Return the [X, Y] coordinate for the center point of the cell that contains the specified text.  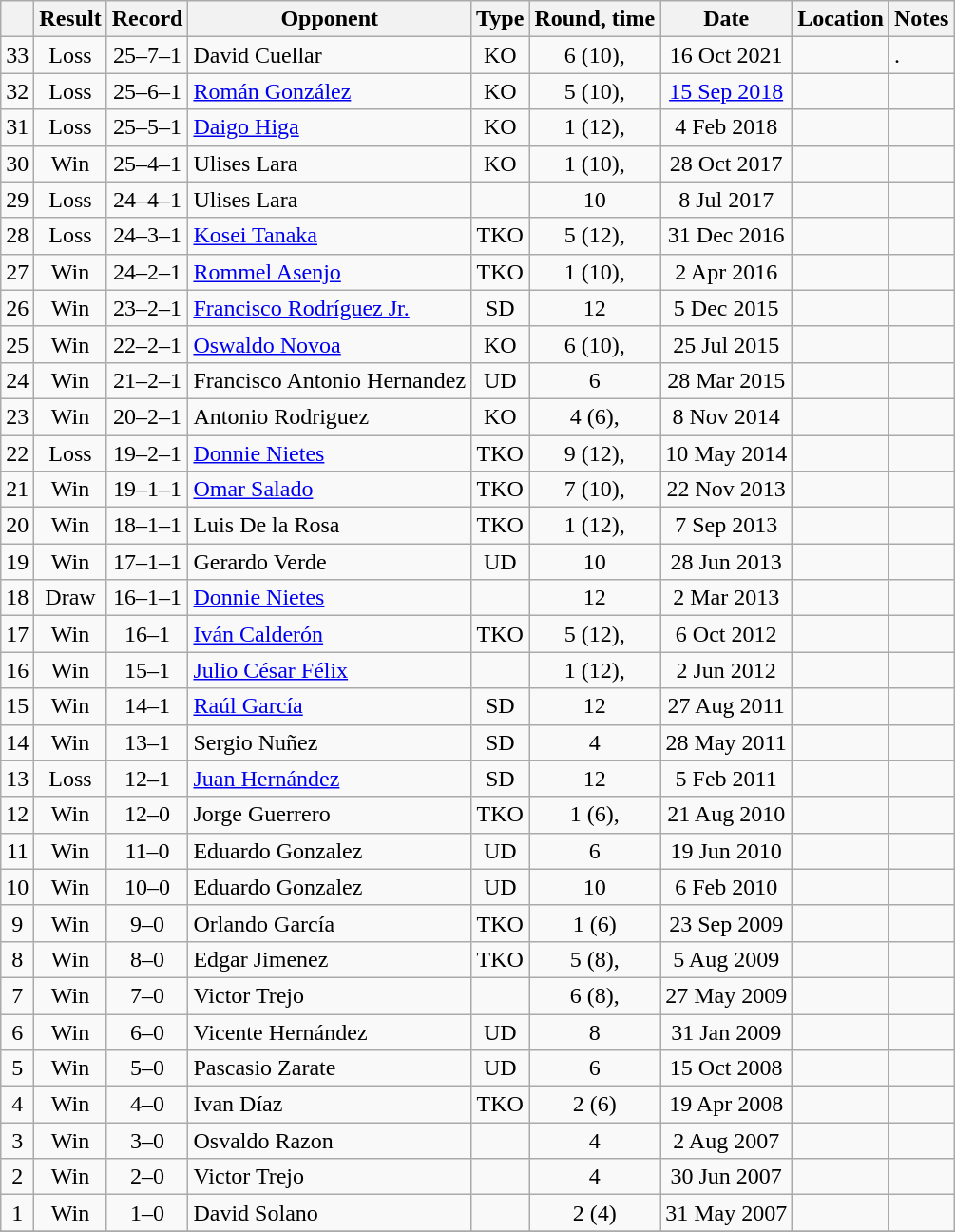
9 [17, 923]
14–1 [147, 706]
Oswaldo Novoa [330, 344]
4–0 [147, 1105]
9–0 [147, 923]
2 [17, 1177]
28 May 2011 [726, 742]
10–0 [147, 887]
13–1 [147, 742]
5 Feb 2011 [726, 779]
15–1 [147, 670]
10 May 2014 [726, 453]
31 Jan 2009 [726, 1031]
32 [17, 91]
3–0 [147, 1141]
1 (6), [595, 815]
13 [17, 779]
31 May 2007 [726, 1213]
27 [17, 272]
28 Oct 2017 [726, 164]
11 [17, 851]
7–0 [147, 995]
22 [17, 453]
Ivan Díaz [330, 1105]
16 [17, 670]
Round, time [595, 19]
5 (10), [595, 91]
26 [17, 308]
19–1–1 [147, 490]
6–0 [147, 1031]
17 [17, 634]
1 [17, 1213]
21 [17, 490]
7 (10), [595, 490]
Román González [330, 91]
22–2–1 [147, 344]
21 Aug 2010 [726, 815]
23 [17, 416]
6 (8), [595, 995]
Sergio Nuñez [330, 742]
Rommel Asenjo [330, 272]
2 (4) [595, 1213]
19 Jun 2010 [726, 851]
Luis De la Rosa [330, 526]
22 Nov 2013 [726, 490]
17–1–1 [147, 562]
4 (6), [595, 416]
Gerardo Verde [330, 562]
25–7–1 [147, 55]
Orlando García [330, 923]
16–1 [147, 634]
Type [500, 19]
5 Aug 2009 [726, 959]
30 [17, 164]
20–2–1 [147, 416]
15 Oct 2008 [726, 1068]
16–1–1 [147, 598]
7 [17, 995]
Location [841, 19]
31 Dec 2016 [726, 236]
21–2–1 [147, 380]
15 [17, 706]
23 Sep 2009 [726, 923]
11–0 [147, 851]
2 (6) [595, 1105]
19 Apr 2008 [726, 1105]
Daigo Higa [330, 127]
Notes [921, 19]
4 Feb 2018 [726, 127]
Francisco Rodríguez Jr. [330, 308]
12–0 [147, 815]
2 Mar 2013 [726, 598]
Iván Calderón [330, 634]
28 Jun 2013 [726, 562]
. [921, 55]
Jorge Guerrero [330, 815]
Pascasio Zarate [330, 1068]
33 [17, 55]
David Cuellar [330, 55]
29 [17, 200]
Julio César Félix [330, 670]
27 Aug 2011 [726, 706]
Osvaldo Razon [330, 1141]
16 Oct 2021 [726, 55]
Kosei Tanaka [330, 236]
24–2–1 [147, 272]
25–6–1 [147, 91]
18–1–1 [147, 526]
18 [17, 598]
Raúl García [330, 706]
Opponent [330, 19]
1–0 [147, 1213]
20 [17, 526]
Draw [70, 598]
2–0 [147, 1177]
7 Sep 2013 [726, 526]
27 May 2009 [726, 995]
24 [17, 380]
1 (6) [595, 923]
25 [17, 344]
5 [17, 1068]
Francisco Antonio Hernandez [330, 380]
Result [70, 19]
23–2–1 [147, 308]
Record [147, 19]
19–2–1 [147, 453]
25–5–1 [147, 127]
2 Jun 2012 [726, 670]
9 (12), [595, 453]
Omar Salado [330, 490]
6 Oct 2012 [726, 634]
12–1 [147, 779]
24–3–1 [147, 236]
Vicente Hernández [330, 1031]
Juan Hernández [330, 779]
28 Mar 2015 [726, 380]
24–4–1 [147, 200]
2 Aug 2007 [726, 1141]
28 [17, 236]
19 [17, 562]
25–4–1 [147, 164]
8 Nov 2014 [726, 416]
25 Jul 2015 [726, 344]
2 Apr 2016 [726, 272]
Date [726, 19]
8–0 [147, 959]
15 Sep 2018 [726, 91]
5 (8), [595, 959]
5 Dec 2015 [726, 308]
8 Jul 2017 [726, 200]
31 [17, 127]
Antonio Rodriguez [330, 416]
David Solano [330, 1213]
3 [17, 1141]
6 Feb 2010 [726, 887]
30 Jun 2007 [726, 1177]
14 [17, 742]
5–0 [147, 1068]
Edgar Jimenez [330, 959]
